Search for the cell housing the specified text and yield its (X, Y) center coordinate. 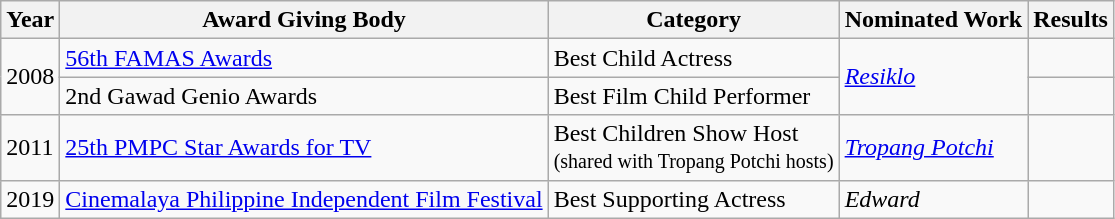
Resiklo (934, 77)
2019 (30, 199)
25th PMPC Star Awards for TV (304, 148)
Results (1071, 20)
Tropang Potchi (934, 148)
2011 (30, 148)
56th FAMAS Awards (304, 58)
2nd Gawad Genio Awards (304, 96)
Year (30, 20)
Best Film Child Performer (694, 96)
Nominated Work (934, 20)
Edward (934, 199)
Best Children Show Host (shared with Tropang Potchi hosts) (694, 148)
Category (694, 20)
2008 (30, 77)
Award Giving Body (304, 20)
Best Supporting Actress (694, 199)
Best Child Actress (694, 58)
Cinemalaya Philippine Independent Film Festival (304, 199)
